Find where the given text appears and provide that cell's center as (X, Y) coordinate. 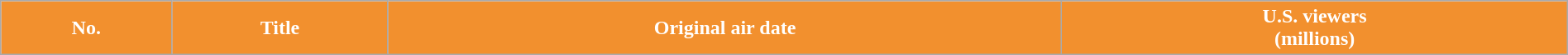
Original air date (724, 28)
No. (86, 28)
Title (280, 28)
U.S. viewers(millions) (1315, 28)
